From the cell containing the given text, extract its center point as (X, Y) coordinate. 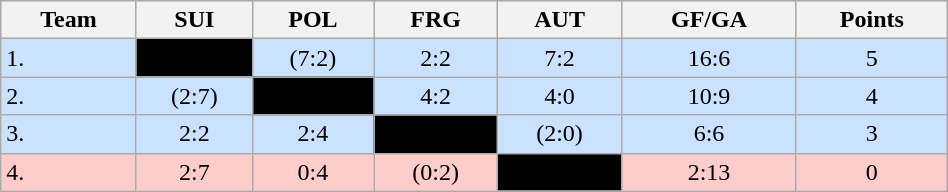
2:13 (710, 172)
4:2 (436, 96)
0 (872, 172)
(0:2) (436, 172)
1. (69, 58)
2. (69, 96)
4. (69, 172)
5 (872, 58)
4:0 (560, 96)
GF/GA (710, 20)
6:6 (710, 134)
2:7 (194, 172)
3 (872, 134)
FRG (436, 20)
3. (69, 134)
Points (872, 20)
AUT (560, 20)
POL (312, 20)
16:6 (710, 58)
(2:0) (560, 134)
SUI (194, 20)
4 (872, 96)
10:9 (710, 96)
2:4 (312, 134)
(7:2) (312, 58)
0:4 (312, 172)
(2:7) (194, 96)
Team (69, 20)
7:2 (560, 58)
